Provide the (X, Y) coordinate of the cell's center where the given text is located.  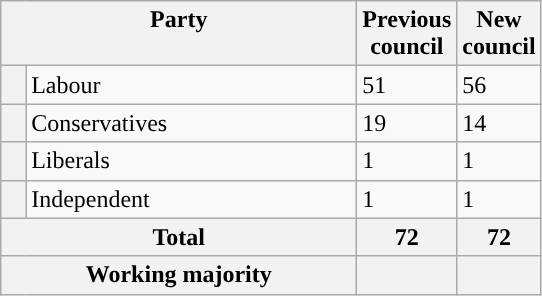
Previous council (407, 34)
56 (499, 85)
Total (179, 237)
Independent (192, 199)
Working majority (179, 275)
Liberals (192, 161)
14 (499, 123)
Conservatives (192, 123)
Party (179, 34)
51 (407, 85)
Labour (192, 85)
New council (499, 34)
19 (407, 123)
